Locate the cell with the specified text and output its [X, Y] center coordinate. 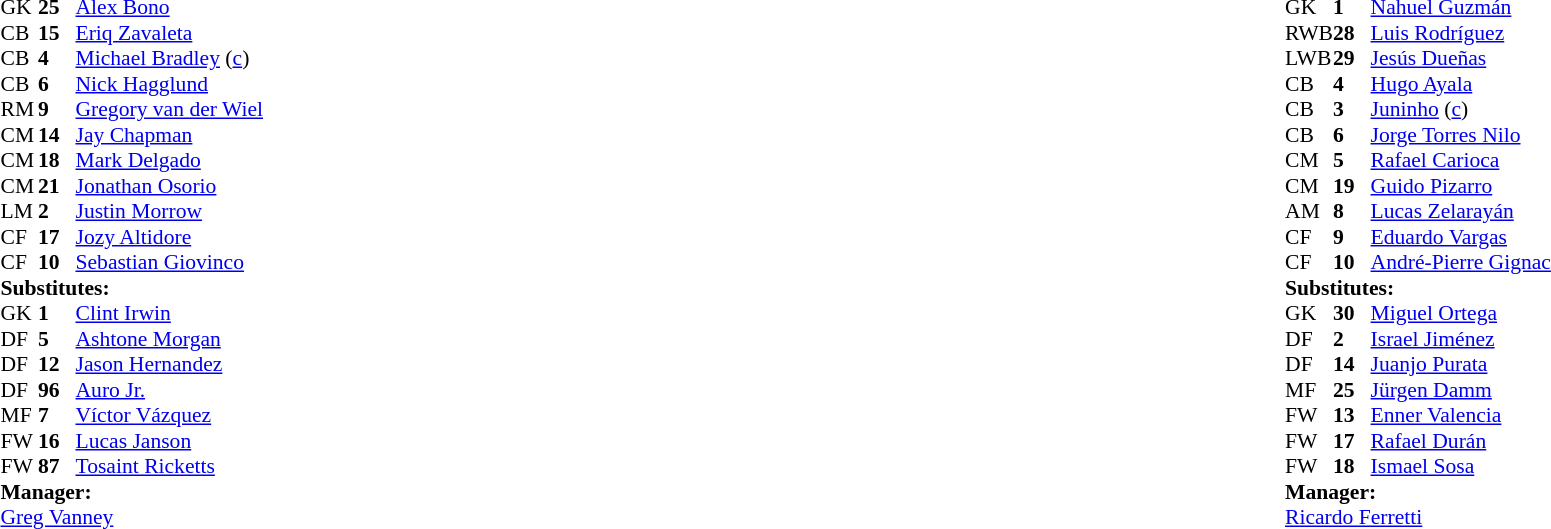
Clint Irwin [170, 313]
19 [1352, 186]
Luis Rodríguez [1461, 33]
Juninho (c) [1461, 109]
Hugo Ayala [1461, 84]
Juanjo Purata [1461, 365]
15 [57, 33]
Rafael Durán [1461, 441]
RM [19, 109]
Israel Jiménez [1461, 339]
André-Pierre Gignac [1461, 263]
Jay Chapman [170, 135]
Rafael Carioca [1461, 161]
Ashtone Morgan [170, 339]
8 [1352, 211]
Mark Delgado [170, 161]
Eduardo Vargas [1461, 237]
Michael Bradley (c) [170, 59]
Lucas Zelarayán [1461, 211]
28 [1352, 33]
1 [57, 313]
30 [1352, 313]
Ismael Sosa [1461, 467]
Sebastian Giovinco [170, 263]
Víctor Vázquez [170, 415]
7 [57, 415]
Jonathan Osorio [170, 186]
13 [1352, 415]
Justin Morrow [170, 211]
Jason Hernandez [170, 365]
25 [1352, 390]
Tosaint Ricketts [170, 467]
Guido Pizarro [1461, 186]
16 [57, 441]
Jesús Dueñas [1461, 59]
Auro Jr. [170, 390]
Miguel Ortega [1461, 313]
Enner Valencia [1461, 415]
LM [19, 211]
Jozy Altidore [170, 237]
LWB [1309, 59]
3 [1352, 109]
AM [1309, 211]
Jürgen Damm [1461, 390]
12 [57, 365]
Lucas Janson [170, 441]
Eriq Zavaleta [170, 33]
21 [57, 186]
96 [57, 390]
RWB [1309, 33]
Nick Hagglund [170, 84]
Jorge Torres Nilo [1461, 135]
Gregory van der Wiel [170, 109]
87 [57, 467]
29 [1352, 59]
